Pinpoint the cell where the given text exists, returning its (x, y) midpoint coordinate. 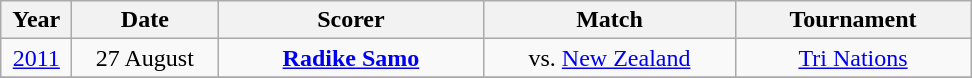
2011 (36, 58)
Date (145, 20)
27 August (145, 58)
Tournament (853, 20)
Year (36, 20)
Scorer (351, 20)
vs. New Zealand (610, 58)
Radike Samo (351, 58)
Tri Nations (853, 58)
Match (610, 20)
